Return (X, Y) of the center of cell containing provided text 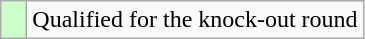
Qualified for the knock-out round (195, 20)
